From the cell containing the given text, extract its center point as [X, Y] coordinate. 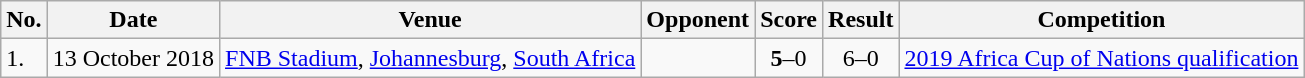
6–0 [861, 58]
Competition [1102, 20]
Venue [430, 20]
Opponent [698, 20]
1. [24, 58]
No. [24, 20]
Score [789, 20]
13 October 2018 [133, 58]
5–0 [789, 58]
FNB Stadium, Johannesburg, South Africa [430, 58]
Date [133, 20]
2019 Africa Cup of Nations qualification [1102, 58]
Result [861, 20]
